Search for the cell housing the specified text and yield its (X, Y) center coordinate. 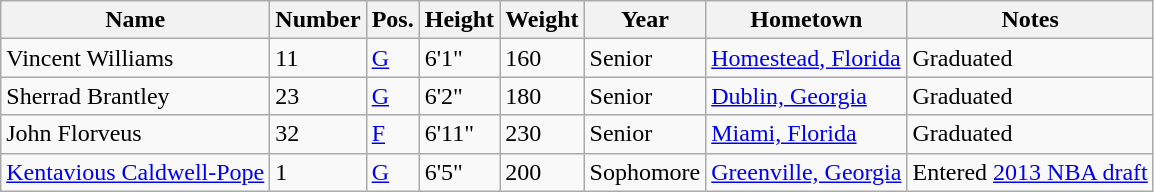
23 (318, 96)
Pos. (392, 20)
Sophomore (645, 172)
11 (318, 58)
Entered 2013 NBA draft (1030, 172)
32 (318, 134)
Number (318, 20)
Weight (542, 20)
Height (459, 20)
Year (645, 20)
6'2" (459, 96)
Miami, Florida (806, 134)
Sherrad Brantley (136, 96)
180 (542, 96)
230 (542, 134)
F (392, 134)
Homestead, Florida (806, 58)
6'1" (459, 58)
1 (318, 172)
Dublin, Georgia (806, 96)
Hometown (806, 20)
Kentavious Caldwell-Pope (136, 172)
Vincent Williams (136, 58)
6'11" (459, 134)
200 (542, 172)
Notes (1030, 20)
Greenville, Georgia (806, 172)
160 (542, 58)
6'5" (459, 172)
Name (136, 20)
John Florveus (136, 134)
